Return [x, y] of the center of cell containing provided text 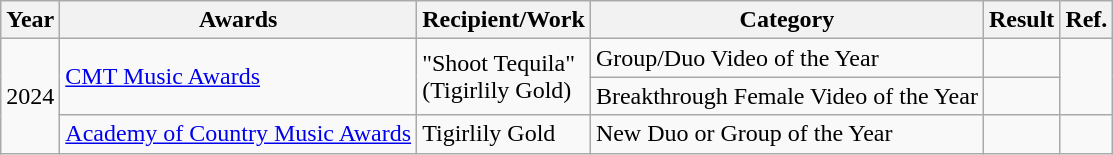
New Duo or Group of the Year [786, 134]
Result [1021, 20]
2024 [30, 96]
Academy of Country Music Awards [238, 134]
Breakthrough Female Video of the Year [786, 96]
Ref. [1086, 20]
Recipient/Work [504, 20]
"Shoot Tequila"(Tigirlily Gold) [504, 77]
Tigirlily Gold [504, 134]
Awards [238, 20]
Year [30, 20]
Group/Duo Video of the Year [786, 58]
Category [786, 20]
CMT Music Awards [238, 77]
